Return [X, Y] of the center of cell containing provided text 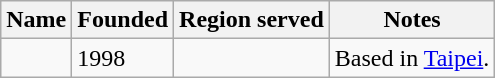
Name [36, 20]
Founded [123, 20]
Region served [252, 20]
1998 [123, 58]
Notes [412, 20]
Based in Taipei. [412, 58]
